Locate the cell with the specified text and output its [X, Y] center coordinate. 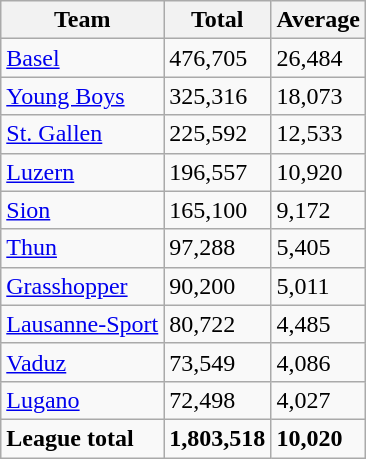
Vaduz [82, 362]
325,316 [218, 96]
10,920 [318, 172]
26,484 [318, 58]
73,549 [218, 362]
Thun [82, 248]
Sion [82, 210]
225,592 [218, 134]
Lausanne-Sport [82, 324]
12,533 [318, 134]
Team [82, 20]
Basel [82, 58]
80,722 [218, 324]
97,288 [218, 248]
Total [218, 20]
4,086 [318, 362]
1,803,518 [218, 438]
90,200 [218, 286]
4,485 [318, 324]
196,557 [218, 172]
Grasshopper [82, 286]
Young Boys [82, 96]
Luzern [82, 172]
72,498 [218, 400]
Average [318, 20]
League total [82, 438]
5,011 [318, 286]
4,027 [318, 400]
476,705 [218, 58]
165,100 [218, 210]
St. Gallen [82, 134]
9,172 [318, 210]
5,405 [318, 248]
Lugano [82, 400]
10,020 [318, 438]
18,073 [318, 96]
